Extract the (X, Y) coordinate from the center of the cell holding the provided text.  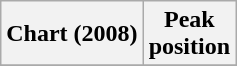
Peakposition (189, 34)
Chart (2008) (72, 34)
